Provide the [x, y] coordinate of the cell's center where the given text is located.  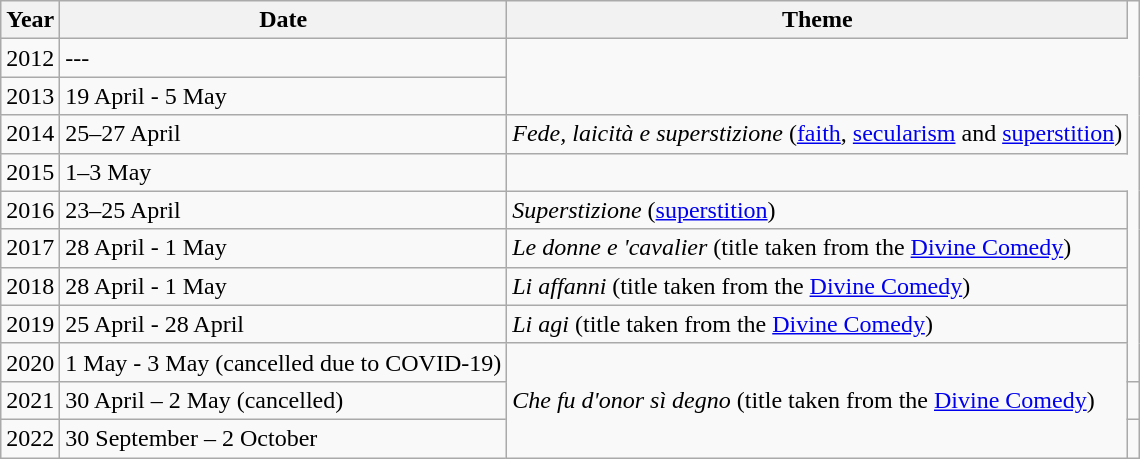
2022 [30, 438]
30 April – 2 May (cancelled) [284, 400]
2015 [30, 172]
Le donne e 'cavalier (title taken from the Divine Comedy) [818, 248]
1–3 May [284, 172]
25 April - 28 April [284, 324]
2019 [30, 324]
2012 [30, 58]
2017 [30, 248]
Theme [818, 20]
1 May - 3 May (cancelled due to COVID-19) [284, 362]
23–25 April [284, 210]
2016 [30, 210]
--- [284, 58]
Date [284, 20]
Superstizione (superstition) [818, 210]
2018 [30, 286]
2013 [30, 96]
Li affanni (title taken from the Divine Comedy) [818, 286]
19 April - 5 May [284, 96]
Fede, laicità e superstizione (faith, secularism and superstition) [818, 134]
25–27 April [284, 134]
2014 [30, 134]
2020 [30, 362]
2021 [30, 400]
30 September – 2 October [284, 438]
Year [30, 20]
Li agi (title taken from the Divine Comedy) [818, 324]
Che fu d'onor sì degno (title taken from the Divine Comedy) [818, 400]
